Scan for the cell matching the given text and deliver its [x, y] coordinate at center. 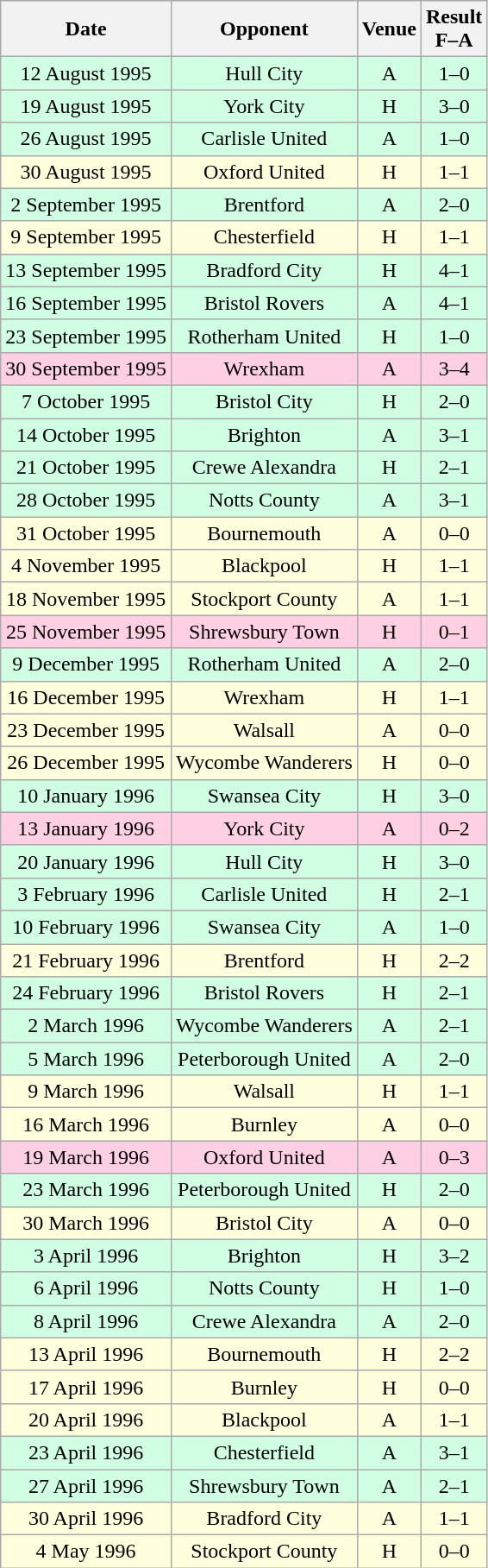
18 November 1995 [86, 599]
3 February 1996 [86, 894]
20 January 1996 [86, 861]
13 September 1995 [86, 270]
23 April 1996 [86, 1452]
14 October 1995 [86, 434]
6 April 1996 [86, 1288]
2 March 1996 [86, 1026]
25 November 1995 [86, 632]
21 February 1996 [86, 960]
10 February 1996 [86, 927]
10 January 1996 [86, 796]
28 October 1995 [86, 501]
13 April 1996 [86, 1354]
23 September 1995 [86, 336]
30 March 1996 [86, 1223]
16 December 1995 [86, 697]
5 March 1996 [86, 1059]
9 March 1996 [86, 1092]
23 December 1995 [86, 730]
30 September 1995 [86, 368]
31 October 1995 [86, 533]
23 March 1996 [86, 1190]
9 December 1995 [86, 664]
19 August 1995 [86, 106]
3–4 [454, 368]
0–2 [454, 828]
2 September 1995 [86, 205]
16 September 1995 [86, 303]
ResultF–A [454, 29]
4 May 1996 [86, 1552]
Opponent [264, 29]
4 November 1995 [86, 566]
7 October 1995 [86, 401]
24 February 1996 [86, 993]
30 April 1996 [86, 1519]
Venue [389, 29]
13 January 1996 [86, 828]
17 April 1996 [86, 1387]
Date [86, 29]
26 December 1995 [86, 763]
21 October 1995 [86, 468]
20 April 1996 [86, 1420]
8 April 1996 [86, 1321]
3–2 [454, 1256]
19 March 1996 [86, 1157]
16 March 1996 [86, 1124]
9 September 1995 [86, 237]
30 August 1995 [86, 172]
0–1 [454, 632]
26 August 1995 [86, 139]
27 April 1996 [86, 1485]
12 August 1995 [86, 73]
0–3 [454, 1157]
3 April 1996 [86, 1256]
